Detect which cell encompasses the target text, then output its [X, Y] center coordinate. 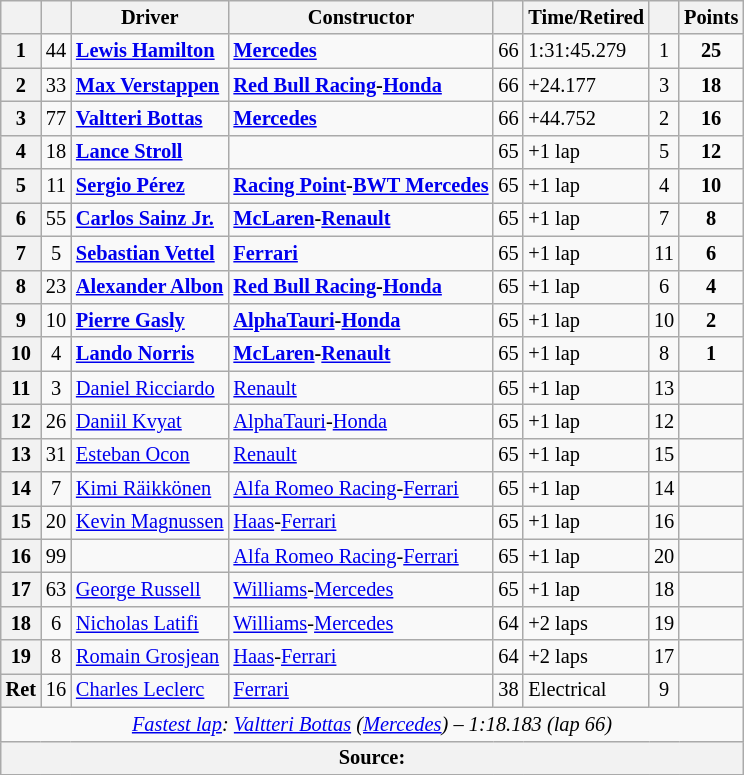
Constructor [362, 17]
George Russell [150, 589]
Lance Stroll [150, 152]
Lewis Hamilton [150, 51]
31 [56, 455]
Kimi Räikkönen [150, 489]
Lando Norris [150, 354]
77 [56, 118]
25 [711, 51]
Nicholas Latifi [150, 623]
Points [711, 17]
Fastest lap: Valtteri Bottas (Mercedes) – 1:18.183 (lap 66) [372, 724]
Sergio Pérez [150, 186]
38 [508, 690]
+44.752 [586, 118]
99 [56, 556]
Daniel Ricciardo [150, 388]
Sebastian Vettel [150, 253]
+24.177 [586, 85]
Driver [150, 17]
Kevin Magnussen [150, 522]
Esteban Ocon [150, 455]
Alexander Albon [150, 287]
Romain Grosjean [150, 657]
Max Verstappen [150, 85]
Daniil Kvyat [150, 421]
Valtteri Bottas [150, 118]
Ret [21, 690]
26 [56, 421]
23 [56, 287]
Source: [372, 758]
1:31:45.279 [586, 51]
Charles Leclerc [150, 690]
44 [56, 51]
Time/Retired [586, 17]
Racing Point-BWT Mercedes [362, 186]
Pierre Gasly [150, 320]
33 [56, 85]
Electrical [586, 690]
55 [56, 219]
Carlos Sainz Jr. [150, 219]
63 [56, 589]
